Pinpoint the cell where the given text exists, returning its (x, y) midpoint coordinate. 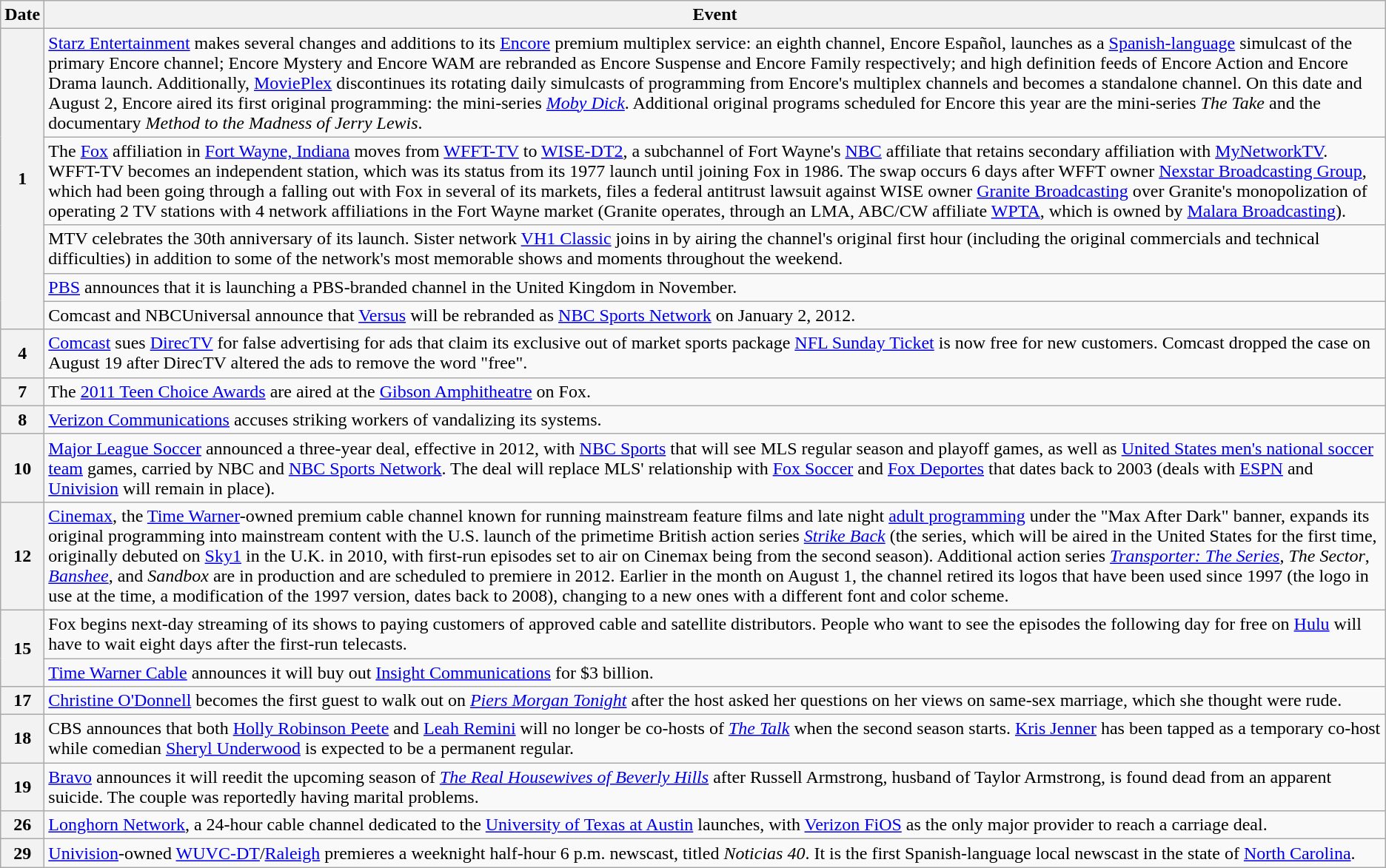
4 (22, 354)
17 (22, 701)
Date (22, 15)
10 (22, 468)
1 (22, 179)
Time Warner Cable announces it will buy out Insight Communications for $3 billion. (715, 673)
8 (22, 420)
7 (22, 391)
Comcast and NBCUniversal announce that Versus will be rebranded as NBC Sports Network on January 2, 2012. (715, 315)
Verizon Communications accuses striking workers of vandalizing its systems. (715, 420)
26 (22, 825)
12 (22, 556)
19 (22, 787)
15 (22, 648)
The 2011 Teen Choice Awards are aired at the Gibson Amphitheatre on Fox. (715, 391)
Event (715, 15)
PBS announces that it is launching a PBS-branded channel in the United Kingdom in November. (715, 287)
29 (22, 853)
18 (22, 739)
